From the cell containing the given text, extract its center point as (X, Y) coordinate. 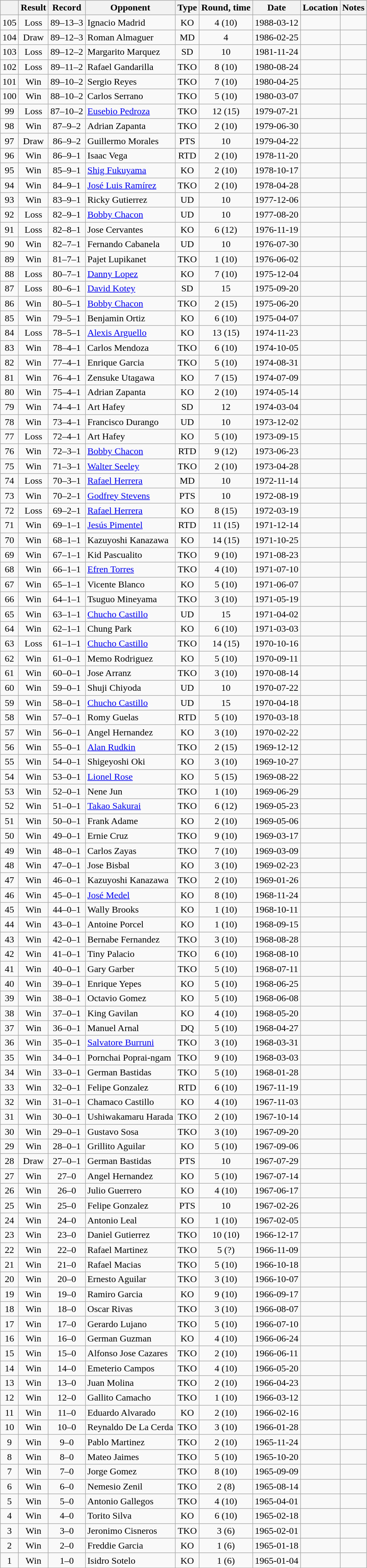
Chamaco Castillo (130, 1102)
37 (9, 1028)
54 (9, 777)
5 (9, 1501)
9–0 (67, 1442)
Godfrey Stevens (130, 496)
Tiny Palacio (130, 954)
78–5–1 (67, 333)
1988-03-12 (277, 23)
105 (9, 23)
Chung Park (130, 629)
79–5–1 (67, 318)
1969-03-09 (277, 850)
78–4–1 (67, 348)
23–0 (67, 1235)
36–0–1 (67, 1028)
27–0–1 (67, 1161)
64 (9, 629)
43 (9, 939)
1969-01-26 (277, 880)
54–0–1 (67, 762)
1965-04-01 (277, 1501)
Memo Rodriguez (130, 659)
80–7–1 (67, 274)
89–13–3 (67, 23)
Takao Sakurai (130, 806)
61–1–1 (67, 643)
1974-11-23 (277, 333)
1966-06-24 (277, 1338)
7–0 (67, 1472)
1975-06-20 (277, 303)
71–3–1 (67, 466)
José Luis Ramírez (130, 185)
1979-04-22 (277, 141)
10 (10) (226, 1235)
Shigeyoshi Oki (130, 762)
Record (67, 8)
1966-04-23 (277, 1383)
56–0–1 (67, 732)
1979-06-30 (277, 126)
Walter Seeley (130, 466)
55 (9, 762)
103 (9, 52)
1970-10-16 (277, 643)
85 (9, 318)
1971-06-07 (277, 584)
1968-10-11 (277, 910)
1967-07-29 (277, 1161)
Jeronimo Cisneros (130, 1531)
17 (9, 1324)
Manuel Arnal (130, 1028)
Opponent (130, 8)
King Gavilan (130, 1013)
1971-05-19 (277, 599)
66–1–1 (67, 570)
1971-08-23 (277, 555)
42 (9, 954)
35–0–1 (67, 1043)
47 (9, 880)
53 (9, 791)
Julio Guerrero (130, 1191)
59–0–1 (67, 688)
25–0 (67, 1206)
1970-02-22 (277, 732)
1966-10-18 (277, 1265)
Enrique Garcia (130, 362)
1977-12-06 (277, 200)
50–0–1 (67, 821)
Date (277, 8)
8–0 (67, 1457)
91 (9, 230)
1979-07-21 (277, 111)
Jose Bisbal (130, 865)
1977-08-20 (277, 215)
1974-10-05 (277, 348)
1966-08-07 (277, 1309)
34–0–1 (67, 1058)
Jorge Gomez (130, 1472)
1974-07-09 (277, 377)
1965-08-14 (277, 1486)
33 (9, 1087)
70–2–1 (67, 496)
Pablo Martinez (130, 1442)
60–0–1 (67, 673)
95 (9, 170)
Carlos Mendoza (130, 348)
Nene Jun (130, 791)
80–6–1 (67, 289)
Mateo Jaimes (130, 1457)
68–1–1 (67, 540)
76 (9, 451)
70 (9, 540)
42–0–1 (67, 939)
76–4–1 (67, 377)
46–0–1 (67, 880)
61 (9, 673)
48–0–1 (67, 850)
72–3–1 (67, 451)
1965-02-18 (277, 1516)
38 (9, 1013)
40–0–1 (67, 969)
97 (9, 141)
16 (9, 1338)
1971-07-10 (277, 570)
Gary Garber (130, 969)
1974-05-14 (277, 392)
1967-11-03 (277, 1102)
61–0–1 (67, 659)
1969-05-23 (277, 806)
69–1–1 (67, 525)
Pornchai Poprai-ngam (130, 1058)
104 (9, 37)
Jesús Pimentel (130, 525)
47–0–1 (67, 865)
44–0–1 (67, 910)
28 (9, 1161)
26 (9, 1191)
Gallito Camacho (130, 1398)
José Medel (130, 895)
27 (9, 1176)
39 (9, 998)
62–1–1 (67, 629)
13–0 (67, 1383)
7 (9, 1472)
1981-11-24 (277, 52)
1966-03-12 (277, 1398)
1970-08-14 (277, 673)
1966-07-10 (277, 1324)
1965-02-01 (277, 1531)
1971-03-03 (277, 629)
1973-04-28 (277, 466)
Francisco Durango (130, 422)
82–9–1 (67, 215)
Alan Rudkin (130, 747)
21–0 (67, 1265)
1967-09-20 (277, 1132)
2–0 (67, 1545)
79 (9, 407)
14–0 (67, 1368)
1973-06-23 (277, 451)
98 (9, 126)
1968-07-11 (277, 969)
1980-04-25 (277, 82)
83–9–1 (67, 200)
38–0–1 (67, 998)
Eduardo Alvarado (130, 1413)
67 (9, 584)
1975-12-04 (277, 274)
Danny Lopez (130, 274)
Bernabe Fernandez (130, 939)
86–9–1 (67, 155)
32–0–1 (67, 1087)
1974-03-04 (277, 407)
Guillermo Morales (130, 141)
Vicente Blanco (130, 584)
89–12–2 (67, 52)
45 (9, 910)
3–0 (67, 1531)
1976-11-19 (277, 230)
81 (9, 377)
8 (9, 1457)
1968-01-28 (277, 1072)
89–10–2 (67, 82)
10–0 (67, 1427)
Roman Almaguer (130, 37)
19 (9, 1294)
Isidro Sotelo (130, 1560)
1968-04-27 (277, 1028)
13 (15) (226, 333)
88 (9, 274)
Freddie Garcia (130, 1545)
102 (9, 67)
Antoine Porcel (130, 925)
49 (9, 850)
87–9–2 (67, 126)
1976-07-30 (277, 244)
51–0–1 (67, 806)
90 (9, 244)
5 (?) (226, 1250)
1975-09-20 (277, 289)
1978-04-28 (277, 185)
24–0 (67, 1220)
Shig Fukuyama (130, 170)
Eusebio Pedroza (130, 111)
74–4–1 (67, 407)
Juan Molina (130, 1383)
18 (9, 1309)
Reynaldo De La Cerda (130, 1427)
57–0–1 (67, 718)
64–1–1 (67, 599)
Enrique Yepes (130, 984)
34 (9, 1072)
1970-03-18 (277, 718)
1966-09-17 (277, 1294)
1969-05-06 (277, 821)
Pajet Lupikanet (130, 259)
94 (9, 185)
1969-10-27 (277, 762)
Type (187, 8)
1–0 (67, 1560)
Grillito Aguilar (130, 1146)
Wally Brooks (130, 910)
1972-08-19 (277, 496)
17–0 (67, 1324)
1972-11-14 (277, 481)
Alfonso Jose Cazares (130, 1353)
1966-05-20 (277, 1368)
Daniel Gutierrez (130, 1235)
12–0 (67, 1398)
1967-02-05 (277, 1220)
6 (9, 1486)
Emeterio Campos (130, 1368)
37–0–1 (67, 1013)
28–0–1 (67, 1146)
84–9–1 (67, 185)
100 (9, 96)
Location (320, 8)
1967-10-14 (277, 1117)
39–0–1 (67, 984)
Ushiwakamaru Harada (130, 1117)
Frank Adame (130, 821)
1965-09-09 (277, 1472)
Romy Guelas (130, 718)
Isaac Vega (130, 155)
Ernesto Aguilar (130, 1279)
70–3–1 (67, 481)
1967-07-14 (277, 1176)
1973-09-15 (277, 437)
22 (9, 1250)
5–0 (67, 1501)
Ricky Gutierrez (130, 200)
87 (9, 289)
1967-02-26 (277, 1206)
Round, time (226, 8)
David Kotey (130, 289)
87–10–2 (67, 111)
82–8–1 (67, 230)
69–2–1 (67, 510)
80 (9, 392)
29 (9, 1146)
1980-03-07 (277, 96)
85–9–1 (67, 170)
72–4–1 (67, 437)
Rafael Martinez (130, 1250)
78 (9, 422)
65 (9, 614)
56 (9, 747)
67–1–1 (67, 555)
4–0 (67, 1516)
Salvatore Burruni (130, 1043)
2 (8) (226, 1486)
Antonio Leal (130, 1220)
1968-08-10 (277, 954)
1969-03-17 (277, 836)
9 (12) (226, 451)
69 (9, 555)
Sergio Reyes (130, 82)
1966-06-11 (277, 1353)
36 (9, 1043)
49–0–1 (67, 836)
1969-06-29 (277, 791)
1967-11-19 (277, 1087)
1976-06-02 (277, 259)
48 (9, 865)
89–12–3 (67, 37)
1968-03-03 (277, 1058)
1972-03-19 (277, 510)
81–7–1 (67, 259)
1971-04-02 (277, 614)
1969-08-22 (277, 777)
1968-06-08 (277, 998)
1967-06-17 (277, 1191)
19–0 (67, 1294)
21 (9, 1265)
Kid Pascualito (130, 555)
65–1–1 (67, 584)
Notes (353, 8)
26–0 (67, 1191)
1965-10-20 (277, 1457)
71 (9, 525)
6–0 (67, 1486)
Result (33, 8)
52 (9, 806)
13 (9, 1383)
50 (9, 836)
11–0 (67, 1413)
75–4–1 (67, 392)
57 (9, 732)
68 (9, 570)
1973-12-02 (277, 422)
58 (9, 718)
18–0 (67, 1309)
73 (9, 496)
77–4–1 (67, 362)
99 (9, 111)
Jose Arranz (130, 673)
88–10–2 (67, 96)
30–0–1 (67, 1117)
31–0–1 (67, 1102)
12 (15) (226, 111)
53–0–1 (67, 777)
1978-11-20 (277, 155)
9 (9, 1442)
1966-11-09 (277, 1250)
83 (9, 348)
35 (9, 1058)
3 (9, 1531)
Jose Cervantes (130, 230)
63–1–1 (67, 614)
Gustavo Sosa (130, 1132)
Oscar Rivas (130, 1309)
1967-09-06 (277, 1146)
Alexis Arguello (130, 333)
3 (6) (226, 1531)
1968-03-31 (277, 1043)
1968-05-20 (277, 1013)
8 (15) (226, 510)
1965-01-04 (277, 1560)
1 (9, 1560)
Antonio Gallegos (130, 1501)
1970-07-22 (277, 688)
Margarito Marquez (130, 52)
Octavio Gomez (130, 998)
1971-12-14 (277, 525)
1966-02-16 (277, 1413)
63 (9, 643)
7 (15) (226, 377)
Rafael Macias (130, 1265)
1970-04-18 (277, 703)
33–0–1 (67, 1072)
16–0 (67, 1338)
Ignacio Madrid (130, 23)
Nemesio Zenil (130, 1486)
92 (9, 215)
15–0 (67, 1353)
82–7–1 (67, 244)
27–0 (67, 1176)
Lionel Rose (130, 777)
1970-09-11 (277, 659)
59 (9, 703)
Benjamin Ortiz (130, 318)
24 (9, 1220)
44 (9, 925)
Carlos Zayas (130, 850)
1968-08-28 (277, 939)
29–0–1 (67, 1132)
101 (9, 82)
93 (9, 200)
1969-02-23 (277, 865)
1968-06-25 (277, 984)
51 (9, 821)
25 (9, 1206)
74 (9, 481)
72 (9, 510)
1966-01-28 (277, 1427)
1966-12-17 (277, 1235)
23 (9, 1235)
20 (9, 1279)
DQ (187, 1028)
66 (9, 599)
Shuji Chiyoda (130, 688)
46 (9, 895)
52–0–1 (67, 791)
1978-10-17 (277, 170)
41–0–1 (67, 954)
32 (9, 1102)
Ernie Cruz (130, 836)
1986-02-25 (277, 37)
German Guzman (130, 1338)
55–0–1 (67, 747)
96 (9, 155)
89–11–2 (67, 67)
Torito Silva (130, 1516)
60 (9, 688)
Zensuke Utagawa (130, 377)
77 (9, 437)
Ramiro Garcia (130, 1294)
1975-04-07 (277, 318)
80–5–1 (67, 303)
75 (9, 466)
84 (9, 333)
31 (9, 1117)
11 (15) (226, 525)
1969-12-12 (277, 747)
40 (9, 984)
Rafael Gandarilla (130, 67)
11 (9, 1413)
58–0–1 (67, 703)
86–9–2 (67, 141)
1968-11-24 (277, 895)
Gerardo Lujano (130, 1324)
1968-09-15 (277, 925)
43–0–1 (67, 925)
Carlos Serrano (130, 96)
1965-11-24 (277, 1442)
41 (9, 969)
45–0–1 (67, 895)
82 (9, 362)
30 (9, 1132)
1971-10-25 (277, 540)
20–0 (67, 1279)
Efren Torres (130, 570)
2 (9, 1545)
14 (9, 1368)
1980-08-24 (277, 67)
1965-01-18 (277, 1545)
1974-08-31 (277, 362)
89 (9, 259)
Tsuguo Mineyama (130, 599)
1966-10-07 (277, 1279)
5 (15) (226, 777)
Fernando Cabanela (130, 244)
86 (9, 303)
22–0 (67, 1250)
73–4–1 (67, 422)
62 (9, 659)
